From the cell containing the given text, extract its center point as (x, y) coordinate. 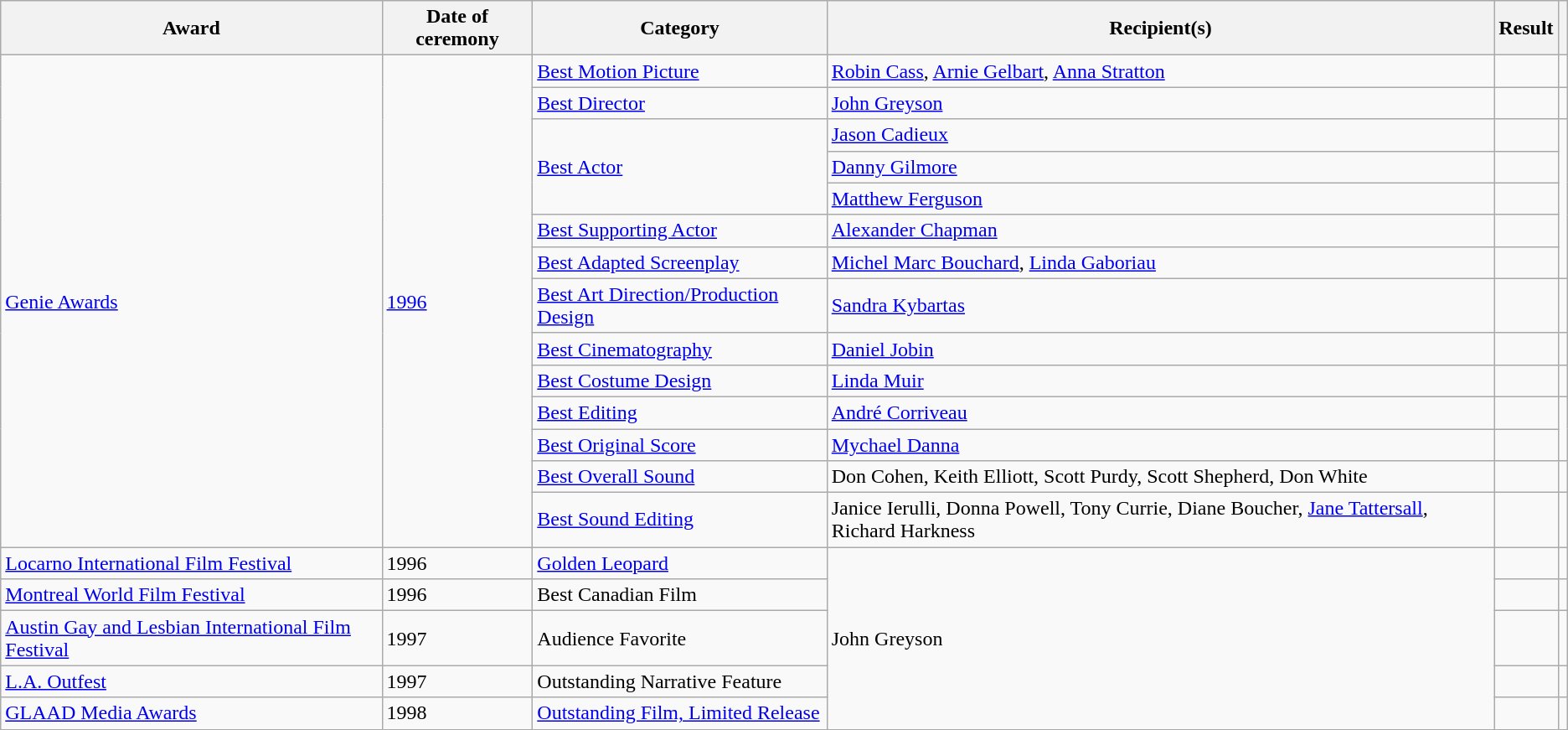
Genie Awards (191, 302)
Don Cohen, Keith Elliott, Scott Purdy, Scott Shepherd, Don White (1161, 477)
Best Canadian Film (680, 595)
Best Original Score (680, 445)
Janice Ierulli, Donna Powell, Tony Currie, Diane Boucher, Jane Tattersall, Richard Harkness (1161, 520)
Sandra Kybartas (1161, 305)
Mychael Danna (1161, 445)
Matthew Ferguson (1161, 199)
Award (191, 28)
Best Cinematography (680, 349)
Golden Leopard (680, 563)
Best Editing (680, 412)
Montreal World Film Festival (191, 595)
Robin Cass, Arnie Gelbart, Anna Stratton (1161, 71)
Best Sound Editing (680, 520)
Jason Cadieux (1161, 135)
Best Costume Design (680, 381)
Recipient(s) (1161, 28)
Best Art Direction/Production Design (680, 305)
Locarno International Film Festival (191, 563)
Michel Marc Bouchard, Linda Gaboriau (1161, 262)
Result (1526, 28)
GLAAD Media Awards (191, 713)
L.A. Outfest (191, 681)
Best Supporting Actor (680, 230)
Audience Favorite (680, 639)
Danny Gilmore (1161, 167)
Date of ceremony (457, 28)
Daniel Jobin (1161, 349)
Best Adapted Screenplay (680, 262)
Best Director (680, 103)
Best Motion Picture (680, 71)
1998 (457, 713)
Best Overall Sound (680, 477)
Alexander Chapman (1161, 230)
Austin Gay and Lesbian International Film Festival (191, 639)
Outstanding Narrative Feature (680, 681)
Category (680, 28)
André Corriveau (1161, 412)
Outstanding Film, Limited Release (680, 713)
Best Actor (680, 167)
Linda Muir (1161, 381)
